Return (x, y) of the center of cell containing provided text 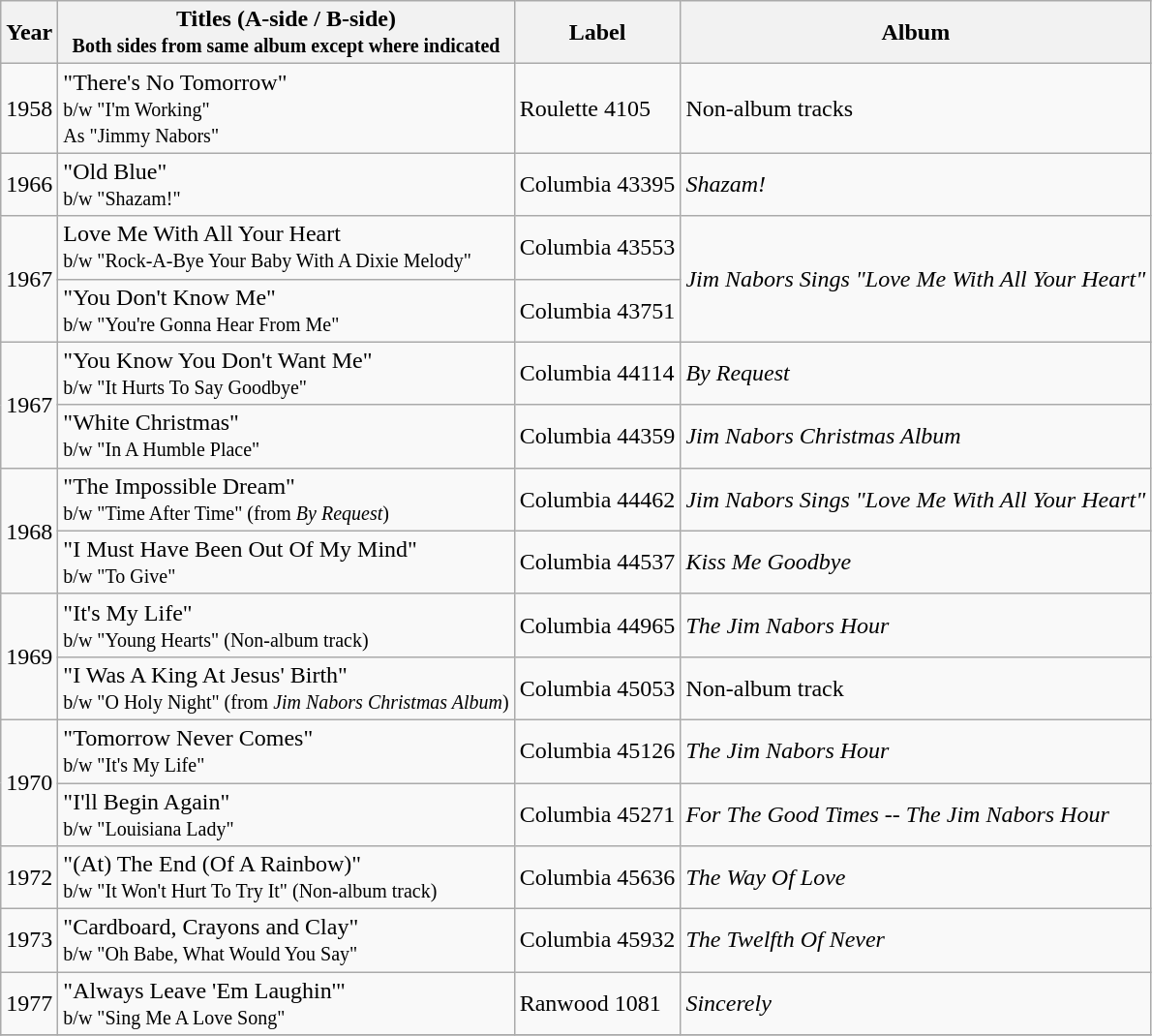
Columbia 44462 (597, 500)
1973 (29, 941)
Love Me With All Your Heartb/w "Rock-A-Bye Your Baby With A Dixie Melody" (287, 248)
"Old Blue"b/w "Shazam!" (287, 184)
1958 (29, 108)
Columbia 44114 (597, 374)
1969 (29, 656)
Columbia 45271 (597, 813)
Year (29, 33)
For The Good Times -- The Jim Nabors Hour (916, 813)
Jim Nabors Christmas Album (916, 436)
Columbia 45932 (597, 941)
"There's No Tomorrow"b/w "I'm Working"As "Jimmy Nabors" (287, 108)
"Cardboard, Crayons and Clay"b/w "Oh Babe, What Would You Say" (287, 941)
Columbia 43751 (597, 310)
Non-album tracks (916, 108)
"I Must Have Been Out Of My Mind"b/w "To Give" (287, 562)
"It's My Life"b/w "Young Hearts" (Non-album track) (287, 625)
"Always Leave 'Em Laughin'"b/w "Sing Me A Love Song" (287, 1003)
Ranwood 1081 (597, 1003)
1972 (29, 877)
1977 (29, 1003)
Columbia 44965 (597, 625)
Columbia 45053 (597, 687)
"You Know You Don't Want Me"b/w "It Hurts To Say Goodbye" (287, 374)
The Twelfth Of Never (916, 941)
Columbia 45126 (597, 751)
Columbia 44359 (597, 436)
Album (916, 33)
1970 (29, 782)
Label (597, 33)
"White Christmas"b/w "In A Humble Place" (287, 436)
Columbia 45636 (597, 877)
"I'll Begin Again"b/w "Louisiana Lady" (287, 813)
Titles (A-side / B-side)Both sides from same album except where indicated (287, 33)
1968 (29, 531)
Columbia 43553 (597, 248)
1966 (29, 184)
"The Impossible Dream"b/w "Time After Time" (from By Request) (287, 500)
"(At) The End (Of A Rainbow)"b/w "It Won't Hurt To Try It" (Non-album track) (287, 877)
"I Was A King At Jesus' Birth"b/w "O Holy Night" (from Jim Nabors Christmas Album) (287, 687)
Sincerely (916, 1003)
Non-album track (916, 687)
"Tomorrow Never Comes"b/w "It's My Life" (287, 751)
By Request (916, 374)
Roulette 4105 (597, 108)
The Way Of Love (916, 877)
Kiss Me Goodbye (916, 562)
Columbia 43395 (597, 184)
Shazam! (916, 184)
"You Don't Know Me"b/w "You're Gonna Hear From Me" (287, 310)
Columbia 44537 (597, 562)
